Return [X, Y] of the center of cell containing provided text 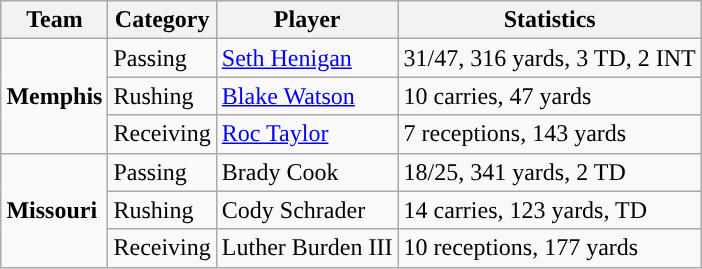
Roc Taylor [307, 134]
7 receptions, 143 yards [550, 134]
Cody Schrader [307, 210]
Luther Burden III [307, 248]
10 carries, 47 yards [550, 96]
31/47, 316 yards, 3 TD, 2 INT [550, 58]
Blake Watson [307, 96]
14 carries, 123 yards, TD [550, 210]
Team [54, 20]
Seth Henigan [307, 58]
Memphis [54, 96]
Statistics [550, 20]
Category [162, 20]
Player [307, 20]
10 receptions, 177 yards [550, 248]
18/25, 341 yards, 2 TD [550, 172]
Missouri [54, 210]
Brady Cook [307, 172]
